Identify which cell holds the provided text, then report its [x, y] central coordinate. 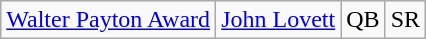
John Lovett [278, 20]
Walter Payton Award [108, 20]
QB [363, 20]
SR [405, 20]
